Locate the cell with the specified text and output its (X, Y) center coordinate. 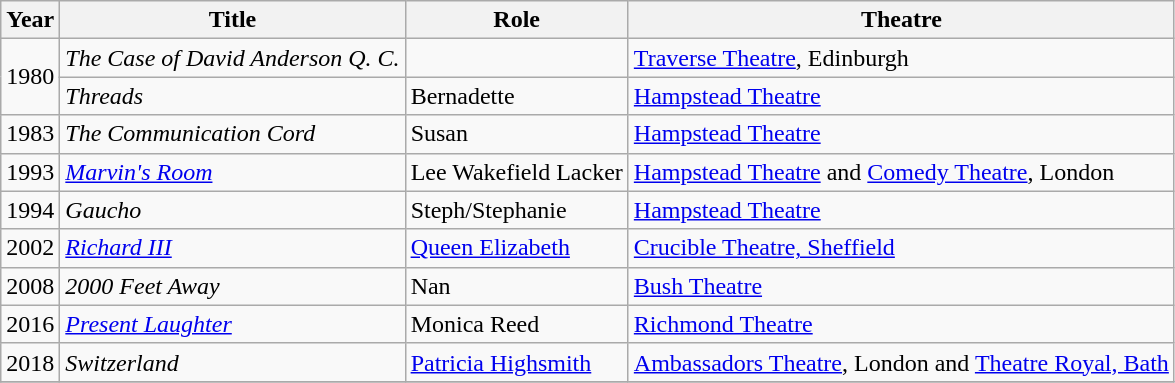
Role (516, 20)
Marvin's Room (232, 172)
2008 (30, 286)
Traverse Theatre, Edinburgh (901, 58)
1993 (30, 172)
Present Laughter (232, 324)
1994 (30, 210)
Nan (516, 286)
2002 (30, 248)
Steph/Stephanie (516, 210)
Patricia Highsmith (516, 362)
Switzerland (232, 362)
The Communication Cord (232, 134)
Title (232, 20)
Lee Wakefield Lacker (516, 172)
Richard III (232, 248)
2018 (30, 362)
The Case of David Anderson Q. C. (232, 58)
2000 Feet Away (232, 286)
2016 (30, 324)
Gaucho (232, 210)
Queen Elizabeth (516, 248)
1980 (30, 77)
Bernadette (516, 96)
Year (30, 20)
1983 (30, 134)
Ambassadors Theatre, London and Theatre Royal, Bath (901, 362)
Susan (516, 134)
Crucible Theatre, Sheffield (901, 248)
Hampstead Theatre and Comedy Theatre, London (901, 172)
Monica Reed (516, 324)
Theatre (901, 20)
Richmond Theatre (901, 324)
Bush Theatre (901, 286)
Threads (232, 96)
